Pinpoint the cell where the given text exists, returning its [x, y] midpoint coordinate. 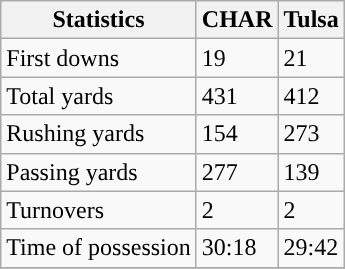
277 [237, 172]
29:42 [311, 248]
Total yards [99, 96]
Turnovers [99, 210]
First downs [99, 58]
139 [311, 172]
154 [237, 134]
412 [311, 96]
CHAR [237, 20]
431 [237, 96]
19 [237, 58]
273 [311, 134]
Time of possession [99, 248]
Tulsa [311, 20]
Rushing yards [99, 134]
Statistics [99, 20]
Passing yards [99, 172]
21 [311, 58]
30:18 [237, 248]
